Output the [x, y] coordinate of the center of the cell containing the given text.  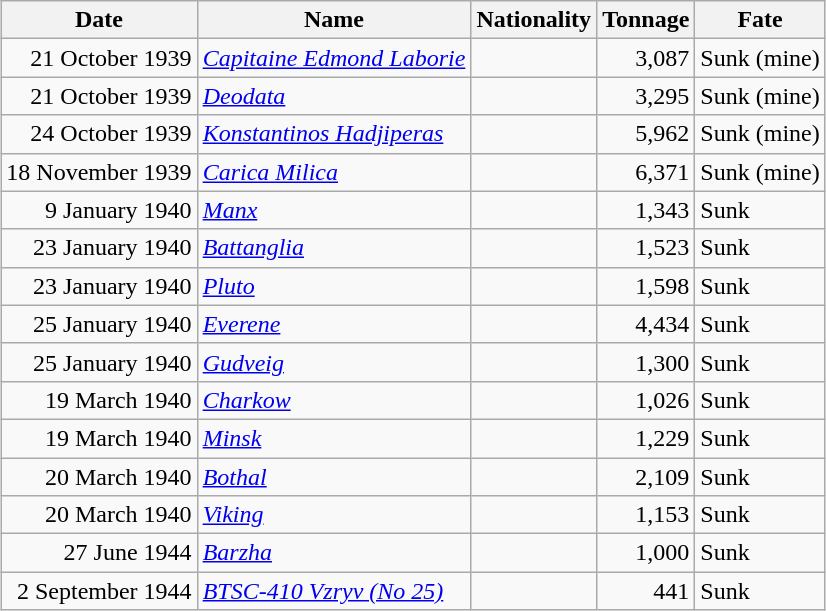
27 June 1944 [99, 553]
3,295 [646, 96]
1,026 [646, 400]
5,962 [646, 134]
3,087 [646, 58]
Deodata [334, 96]
1,598 [646, 286]
1,300 [646, 362]
1,523 [646, 248]
Viking [334, 515]
1,343 [646, 210]
2,109 [646, 477]
9 January 1940 [99, 210]
Konstantinos Hadjiperas [334, 134]
Capitaine Edmond Laborie [334, 58]
6,371 [646, 172]
Carica Milica [334, 172]
1,229 [646, 438]
1,000 [646, 553]
Pluto [334, 286]
4,434 [646, 324]
Name [334, 20]
Gudveig [334, 362]
1,153 [646, 515]
Battanglia [334, 248]
Tonnage [646, 20]
Date [99, 20]
Manx [334, 210]
2 September 1944 [99, 591]
Minsk [334, 438]
Nationality [534, 20]
441 [646, 591]
BTSC-410 Vzryv (No 25) [334, 591]
Barzha [334, 553]
24 October 1939 [99, 134]
Everene [334, 324]
18 November 1939 [99, 172]
Charkow [334, 400]
Bothal [334, 477]
Fate [760, 20]
